Search for the cell housing the specified text and yield its (x, y) center coordinate. 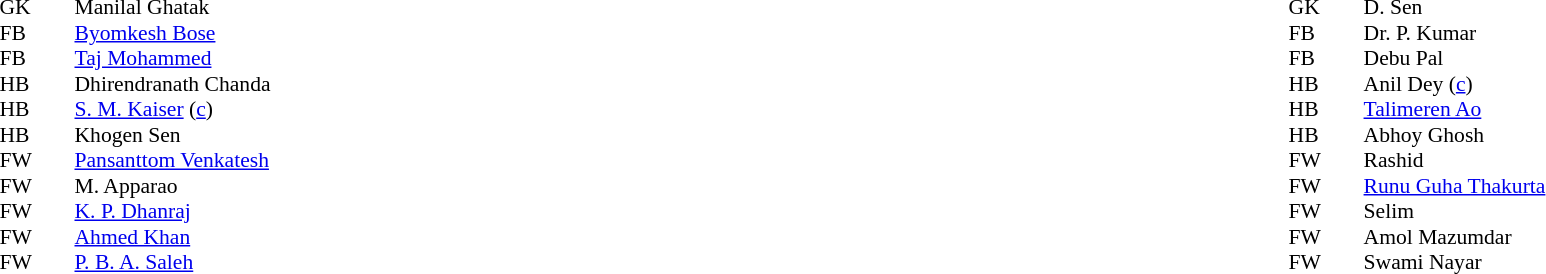
Selim (1455, 211)
Abhoy Ghosh (1455, 135)
S. M. Kaiser (c) (172, 109)
Runu Guha Thakurta (1455, 186)
Pansanttom Venkatesh (172, 161)
Dr. P. Kumar (1455, 33)
Rashid (1455, 161)
Byomkesh Bose (172, 33)
K. P. Dhanraj (172, 211)
Khogen Sen (172, 135)
Debu Pal (1455, 59)
Talimeren Ao (1455, 109)
Dhirendranath Chanda (172, 84)
Amol Mazumdar (1455, 237)
Ahmed Khan (172, 237)
M. Apparao (172, 186)
Taj Mohammed (172, 59)
Anil Dey (c) (1455, 84)
